Pinpoint the cell where the given text exists, returning its (x, y) midpoint coordinate. 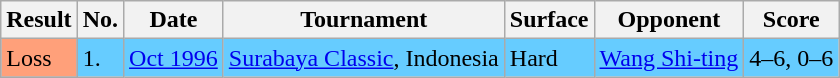
Score (792, 20)
4–6, 0–6 (792, 58)
1. (100, 58)
Hard (549, 58)
Loss (39, 58)
Result (39, 20)
Wang Shi-ting (669, 58)
Surabaya Classic, Indonesia (364, 58)
Date (174, 20)
Opponent (669, 20)
Oct 1996 (174, 58)
No. (100, 20)
Tournament (364, 20)
Surface (549, 20)
